Detect which cell encompasses the target text, then output its (X, Y) center coordinate. 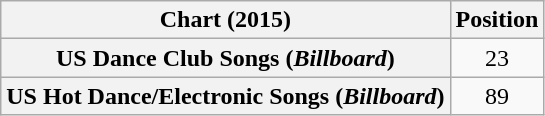
23 (497, 58)
Position (497, 20)
89 (497, 96)
US Hot Dance/Electronic Songs (Billboard) (226, 96)
Chart (2015) (226, 20)
US Dance Club Songs (Billboard) (226, 58)
